Locate the cell with the specified text and output its [x, y] center coordinate. 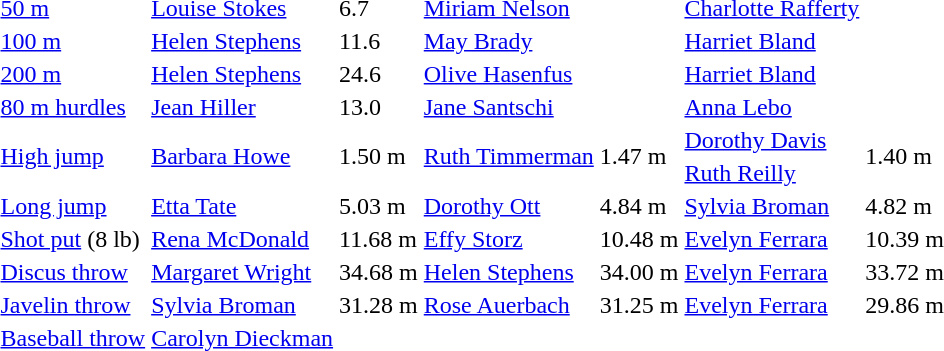
24.6 [379, 74]
Rose Auerbach [508, 305]
11.6 [379, 41]
11.68 m [379, 239]
Barbara Howe [242, 156]
34.68 m [379, 272]
May Brady [508, 41]
34.00 m [639, 272]
Dorothy Ott [508, 206]
Dorothy Davis [772, 140]
31.28 m [379, 305]
Etta Tate [242, 206]
Jane Santschi [508, 107]
Margaret Wright [242, 272]
Ruth Timmerman [508, 156]
31.25 m [639, 305]
Rena McDonald [242, 239]
1.50 m [379, 156]
Effy Storz [508, 239]
Olive Hasenfus [508, 74]
Ruth Reilly [772, 173]
13.0 [379, 107]
1.47 m [639, 156]
4.84 m [639, 206]
10.48 m [639, 239]
5.03 m [379, 206]
Anna Lebo [772, 107]
Jean Hiller [242, 107]
